Determine the [x, y] coordinate at the center of the cell enclosing the given text.  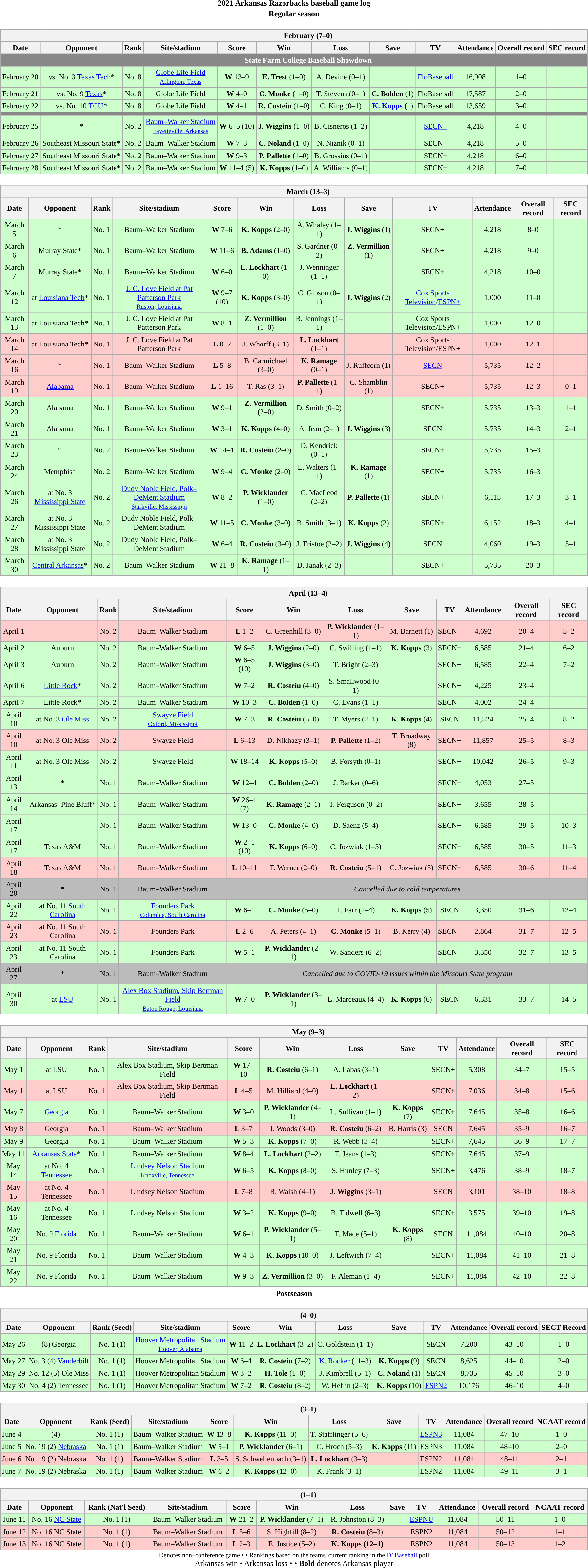
No. 12 (5) Ole Miss [59, 1373]
May 27 [14, 1361]
A. Devine (0–1) [341, 77]
S. Gardner (0–2) [319, 251]
W 9–1 [222, 408]
5–1 [571, 544]
K. Kopps (12–0) [270, 1471]
June 5 [12, 1446]
R. Costeiu (1–0) [284, 106]
B. Grossius (0–1) [341, 156]
W 11–5 [222, 522]
April 3 [14, 665]
June 4 [12, 1434]
6–0 [521, 156]
15–6 [567, 1091]
W. Sanders (6–2) [356, 952]
4–1 [571, 522]
34–8 [522, 1091]
19–8 [567, 1213]
22–8 [567, 1276]
K. Kopps (9–0) [293, 1213]
March 5 [14, 229]
P. Pallette (1) [368, 497]
6,331 [483, 999]
J. Wiggins (3) [368, 429]
35–8 [522, 1112]
May 7 [14, 1112]
March 21 [14, 429]
May 11 [14, 1154]
K. Kopps (2–0) [266, 229]
K. Kopps (5–0) [293, 762]
W 4–0 [237, 94]
P. Wicklander (4–1) [293, 1112]
May 20 [14, 1234]
June 13 [14, 1544]
T. Broadway (8) [411, 740]
C. Monke (3–0) [266, 522]
L 10–11 [244, 868]
37–9 [522, 1154]
L. Walters (1–1) [319, 471]
J. Wiggins (3–1) [356, 1192]
April 20 [14, 889]
(3–1) [294, 1409]
March 24 [14, 471]
K. Kopps (11) [394, 1446]
L. Lockhart (3–2) [285, 1344]
W 7–0 [244, 999]
K. Kopps (6) [411, 999]
42–10 [522, 1276]
16–6 [567, 1112]
15–5 [567, 1070]
R. Webb (3–4) [356, 1141]
C. MacLeod (2–2) [319, 497]
K. Kopps (6–0) [293, 847]
16,908 [475, 77]
12–3 [533, 387]
W 11–2 [241, 1344]
C. Monke (4–0) [293, 826]
P. Pallette (1–1) [319, 387]
F. Aleman (1–4) [356, 1276]
B. Adams (1–0) [266, 251]
March 6 [14, 251]
50–11 [505, 1519]
9–0 [533, 251]
W 4–3 [243, 1255]
L. Lockhart (1–2) [356, 1091]
May 26 [14, 1344]
L. Lockhart (1–0) [266, 272]
S. Schwellenbach (3–1) [270, 1459]
8–3 [569, 740]
W 3–0 [243, 1112]
D. Kendrick (0–1) [319, 450]
C. Jozwiak (1–3) [356, 847]
40–10 [522, 1234]
A. Labas (3–1) [356, 1070]
9–3 [569, 762]
C. Hroch (5–3) [339, 1446]
B. Cisneros (1–2) [341, 126]
K. Frank (3–1) [339, 1471]
3,476 [477, 1170]
Baum–Walker StadiumFayetteville, Arkansas [180, 126]
22–4 [526, 665]
A. Peters (4–1) [293, 931]
C. Bolden (1–0) [293, 702]
June 6 [12, 1459]
11–3 [569, 847]
K. Kopps (7–0) [293, 1141]
M. Hilliard (4–0) [293, 1091]
P. Wicklander (5–1) [293, 1234]
5–0 [521, 143]
K. Kopps (8–0) [293, 1170]
March 23 [14, 450]
March 13 [14, 323]
J. Wenninger (1–1) [319, 272]
R. Johnston (8–3) [357, 1519]
0–1 [571, 387]
48–11 [510, 1459]
K. Kopps (9) [399, 1361]
D. Janak (2–3) [319, 565]
T. Ras (3–1) [266, 387]
J. Wiggins (2) [368, 297]
March 20 [14, 408]
Central Arkansas* [60, 565]
J. Ruffcorn (1) [368, 366]
J. Wiggins (2–0) [293, 648]
March 7 [14, 272]
May 14 [14, 1170]
R. Costeiu (5–0) [293, 719]
K. Kopps (11–0) [270, 1434]
4,002 [483, 702]
48–10 [510, 1446]
C. Monke (5–0) [293, 910]
W 4–1 [237, 106]
Cancelled due to cold temperatures [407, 889]
10,042 [483, 762]
C. Jozwiak (5) [411, 868]
March (13–3) [294, 191]
K. Kopps (5) [411, 910]
C. Noland (1–0) [284, 143]
L 2–6 [244, 931]
T. Jeans (1–3) [356, 1154]
R. Costeiu (5–1) [356, 868]
C. King (0–1) [341, 106]
33–7 [526, 999]
L 1–16 [222, 387]
L 3–7 [243, 1129]
D. Nikhazy (3–1) [293, 740]
38–10 [522, 1192]
21–8 [567, 1255]
March 30 [14, 565]
17–3 [533, 497]
7,036 [477, 1091]
April 7 [14, 702]
K. Kopps (3–0) [266, 297]
R. Costeiu (7–2) [285, 1361]
March 27 [14, 522]
28–5 [526, 804]
8–2 [569, 719]
March 14 [14, 344]
(8) Georgia [59, 1344]
R. Costeiu (6–1) [293, 1070]
7–0 [521, 168]
May 15 [14, 1192]
20–3 [533, 565]
T. Werner (2–0) [293, 868]
25–4 [526, 719]
April 30 [14, 999]
T. Mace (5–1) [356, 1234]
20–4 [526, 631]
18–7 [567, 1170]
K. Ramage (0–1) [319, 366]
R. Costeiu (6–2) [356, 1129]
2,864 [483, 931]
L. Lockhart (3–3) [339, 1459]
C. Monke (1–0) [284, 94]
K. Kopps (2) [368, 522]
June 11 [14, 1519]
C. Evans (1–1) [356, 702]
February (7–0) [294, 35]
February 20 [20, 77]
C. Shamblin (1) [368, 387]
Lindsey Nelson StadiumKnoxville, Tennessee [167, 1170]
C. Bolden (2–0) [293, 783]
P. Pallette (1–0) [284, 156]
R. Jennings (1–1) [319, 323]
4,692 [483, 631]
C. Gibson (0–1) [319, 297]
10–0 [533, 272]
A. Williams (0–1) [341, 168]
W 13–9 [237, 77]
B. Carmichael (3–0) [266, 366]
29–5 [526, 826]
W 17–10 [243, 1070]
27–5 [526, 783]
K. Kopps (10) [399, 1386]
J. Woods (3–0) [293, 1129]
ESPNU [422, 1519]
12–1 [533, 344]
L 2–3 [241, 1544]
Rank (Nat'l Seed) [117, 1507]
1–2 [560, 1544]
D. Saenz (5–4) [356, 826]
R. Walsh (4–1) [293, 1192]
(1–1) [294, 1495]
April 1 [14, 631]
Globe Life FieldArlington, Texas [180, 77]
12–4 [569, 910]
J. Barker (0–6) [356, 783]
Z. Vermillion (3–0) [293, 1276]
No. 3 (4) Vanderbilt [59, 1361]
12–0 [533, 323]
W 11–4 (5) [237, 168]
31–6 [526, 910]
4,060 [493, 544]
7–2 [569, 665]
L 1–2 [244, 631]
April 27 [14, 974]
Founders ParkColumbia, South Carolina [173, 910]
P. Wicklander (7–1) [292, 1519]
P. Wicklander (2–1) [293, 952]
February 25 [20, 126]
K. Kopps (10–0) [293, 1255]
C. Noland (1) [399, 1373]
12–2 [533, 366]
T. Stafflinger (5–6) [339, 1434]
vs. No. 10 TCU* [81, 106]
3,575 [477, 1213]
K. Kopps (1) [393, 106]
February 21 [20, 94]
E. Trest (1–0) [284, 77]
W 2–1 (10) [244, 847]
June 7 [12, 1471]
47–10 [510, 1434]
April 13 [14, 783]
P. Wicklander (1–1) [356, 631]
D. Smith (0–2) [319, 408]
J. Fristoe (2–2) [319, 544]
B. Smith (3–1) [319, 522]
June 12 [14, 1532]
L 5–8 [222, 366]
L. Marceaux (4–4) [356, 999]
10–3 [569, 826]
E. Justice (5–2) [292, 1544]
May 30 [14, 1386]
43–10 [514, 1344]
C. Goldstein (1–1) [345, 1344]
Z. Vermillion (2–0) [266, 408]
Alex Box Stadium, Skip Bertman FieldBaton Rouge, Louisiana [173, 999]
6,115 [493, 497]
K. Rocker (11–3) [345, 1361]
M. Barnett (1) [411, 631]
W 9–7 (10) [222, 297]
L 7–8 [243, 1192]
J. Leftwich (7–4) [356, 1255]
W 13–8 [219, 1434]
Arkansas State* [56, 1154]
April 11 [14, 762]
L. Sullivan (1–1) [356, 1112]
L 6–13 [244, 740]
February 27 [20, 156]
C. Greenhill (3–0) [293, 631]
Memphis* [60, 471]
11–4 [569, 868]
W 7–6 [222, 229]
Cancelled due to COVID-19 issues within the Missouri State program [407, 974]
W 3–1 [222, 429]
34–7 [522, 1070]
N. Niznik (0–1) [341, 143]
April 6 [14, 686]
8,625 [469, 1361]
14–5 [569, 999]
April 14 [14, 804]
R. Costeiu (3–0) [266, 544]
K. Kopps (1–0) [284, 168]
J. Kimbrell (5–1) [345, 1373]
March 16 [14, 366]
April 2 [14, 648]
21–4 [526, 648]
C. Bolden (1) [393, 94]
5–2 [569, 631]
March 12 [14, 297]
49–11 [510, 1471]
T. Bright (2–3) [356, 665]
No. 4 (2) Tennessee [59, 1386]
J. Whorff (3–1) [266, 344]
May 22 [14, 1276]
32–7 [526, 952]
T. Myers (2–1) [356, 719]
H. Tole (1–0) [285, 1373]
L 4–5 [243, 1091]
26–5 [526, 762]
W 12–4 [244, 783]
18–8 [567, 1192]
W 14–1 [222, 450]
A. Whaley (1–1) [319, 229]
K. Kopps (4) [411, 719]
May 16 [14, 1213]
38–9 [522, 1170]
March 28 [14, 544]
R. Costeiu (8–2) [285, 1386]
30–6 [526, 868]
vs. No. 9 Texas* [81, 94]
A. Jean (2–1) [319, 429]
S. Highfill (8–2) [292, 1532]
10,176 [469, 1386]
Swayze FieldOxford, Mississippi [173, 719]
K. Kopps (7) [408, 1112]
W 8–4 [243, 1154]
K. Kopps (3) [411, 648]
20–8 [567, 1234]
L. Lockhart (2–2) [293, 1154]
5,308 [477, 1070]
C. Swilling (1–1) [356, 648]
K. Ramage (1–1) [266, 565]
41–10 [522, 1255]
4,053 [483, 783]
P. Wicklander (1–0) [266, 497]
13–5 [569, 952]
P. Pallette (1–2) [356, 740]
W 13–0 [244, 826]
April 18 [14, 868]
R. Costeiu (4–0) [293, 686]
(4–0) [294, 1315]
W 10–3 [244, 702]
17,587 [475, 94]
May 29 [14, 1373]
12–5 [569, 931]
R. Costeiu (2–0) [266, 450]
Arkansas–Pine Bluff* [62, 804]
April 22 [14, 910]
50–12 [505, 1532]
39–10 [522, 1213]
19–3 [533, 544]
K. Kopps (8) [408, 1234]
36–9 [522, 1141]
L 3–5 [219, 1459]
April (13–4) [294, 593]
W 8–2 [222, 497]
8,735 [469, 1373]
Hoover Metropolitan StadiumHoover, Alabama [180, 1344]
6,152 [493, 522]
T. Farr (2–4) [356, 910]
J. C. Love Field at Pat Patterson ParkRuston, Louisiana [159, 297]
W 9–4 [222, 471]
K. Kopps (12–1) [357, 1544]
W 6–0 [222, 272]
23–4 [526, 686]
15–3 [533, 450]
February 26 [20, 143]
B. Tidwell (6–3) [356, 1213]
W 5–3 [243, 1141]
J. Wiggins (4) [368, 544]
J. Wiggins (3–0) [293, 665]
February 22 [20, 106]
W 21–8 [222, 565]
Z. Vermillion (1) [368, 251]
L 0–2 [222, 344]
May 21 [14, 1255]
S. Hunley (7–3) [356, 1170]
11,524 [483, 719]
50–13 [505, 1544]
B. Kerry (4) [411, 931]
3,101 [477, 1192]
SECT Record [564, 1328]
(4) [56, 1434]
46–10 [514, 1386]
7,200 [469, 1344]
K. Ramage (2–1) [293, 804]
vs. No. 3 Texas Tech* [81, 77]
31–7 [526, 931]
13,659 [475, 106]
W 21–2 [241, 1519]
W 18–14 [244, 762]
24–4 [526, 702]
C. Monke (5–1) [356, 931]
18–3 [533, 522]
11–0 [533, 297]
P. Wicklander (6–1) [270, 1446]
State Farm College Baseball Showdown [294, 60]
25–5 [526, 740]
May (9–3) [294, 1032]
44–10 [514, 1361]
R. Costeiu (8–3) [357, 1532]
P. Wicklander (3–1) [293, 999]
May 9 [14, 1141]
L. Lockhart (1–1) [319, 344]
6–2 [569, 648]
T. Stevens (0–1) [341, 94]
K. Kopps (4–0) [266, 429]
4,225 [483, 686]
11,857 [483, 740]
B. Forsyth (0–1) [356, 762]
K. Ramage (1) [368, 471]
45–10 [514, 1373]
C. Monke (2–0) [266, 471]
Dudy Noble Field, Polk–DeMent StadiumStarkville, Mississippi [159, 497]
17–7 [567, 1141]
W. Heflin (2–3) [345, 1386]
March 26 [14, 497]
J. Wiggins (1) [368, 229]
13–3 [533, 408]
W 26–1 (7) [244, 804]
March 19 [14, 387]
L 5–6 [241, 1532]
S. Smallwood (0–1) [356, 686]
16–3 [533, 471]
16–7 [567, 1129]
35–9 [522, 1129]
8–0 [533, 229]
30–5 [526, 847]
J. Wiggins (1–0) [284, 126]
May 8 [14, 1129]
Z. Vermillion (1–0) [266, 323]
W 6–2 [219, 1471]
W 8–1 [222, 323]
February 28 [20, 168]
14–3 [533, 429]
W 11–6 [222, 251]
3,655 [483, 804]
T. Ferguson (0–2) [356, 804]
B. Harris (3) [408, 1129]
